Find where the given text appears and provide that cell's center as (X, Y) coordinate. 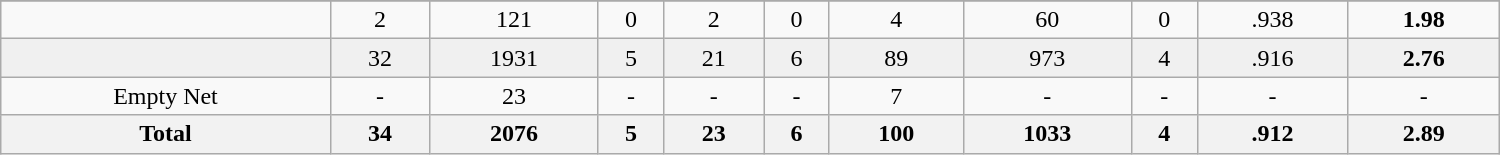
60 (1047, 20)
89 (896, 58)
Empty Net (166, 96)
.916 (1272, 58)
32 (380, 58)
34 (380, 134)
1931 (514, 58)
7 (896, 96)
1.98 (1424, 20)
2.76 (1424, 58)
21 (714, 58)
2.89 (1424, 134)
973 (1047, 58)
121 (514, 20)
.912 (1272, 134)
100 (896, 134)
.938 (1272, 20)
1033 (1047, 134)
Total (166, 134)
2076 (514, 134)
